Determine the [x, y] coordinate at the center of the cell enclosing the given text.  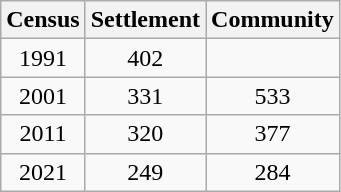
2001 [43, 96]
2011 [43, 134]
331 [145, 96]
249 [145, 172]
402 [145, 58]
533 [273, 96]
1991 [43, 58]
Settlement [145, 20]
377 [273, 134]
Community [273, 20]
320 [145, 134]
284 [273, 172]
Census [43, 20]
2021 [43, 172]
